Provide the [X, Y] coordinate of the cell's center where the given text is located.  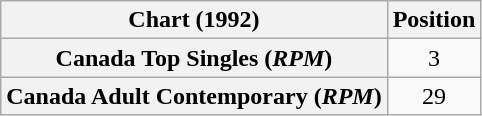
29 [434, 96]
Canada Adult Contemporary (RPM) [194, 96]
Chart (1992) [194, 20]
Position [434, 20]
3 [434, 58]
Canada Top Singles (RPM) [194, 58]
